Capture the cell that displays the provided text and extract its [X, Y] central coordinate. 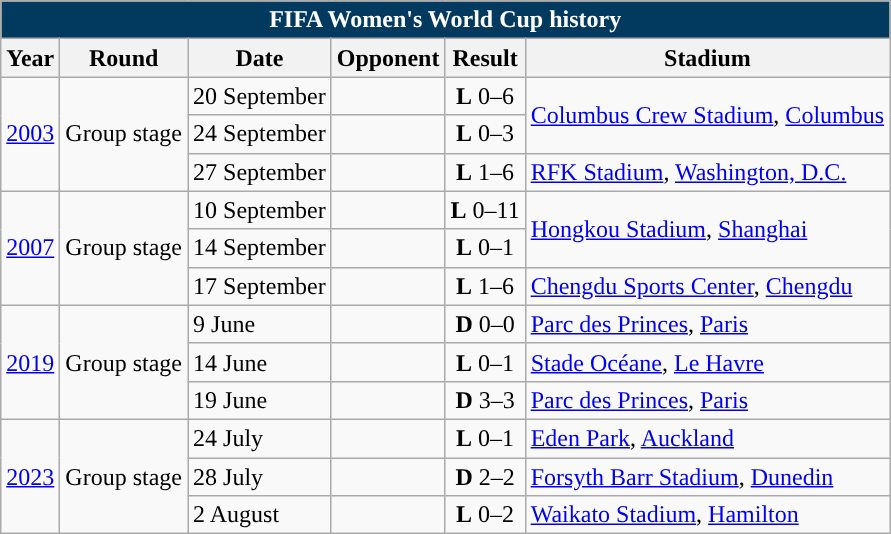
2003 [30, 134]
Stadium [707, 58]
Hongkou Stadium, Shanghai [707, 229]
Columbus Crew Stadium, Columbus [707, 115]
L 0–3 [485, 134]
D 0–0 [485, 324]
24 July [260, 438]
10 September [260, 210]
20 September [260, 96]
Year [30, 58]
2023 [30, 476]
Date [260, 58]
Eden Park, Auckland [707, 438]
L 0–11 [485, 210]
2 August [260, 515]
RFK Stadium, Washington, D.C. [707, 172]
FIFA Women's World Cup history [446, 20]
19 June [260, 400]
Result [485, 58]
24 September [260, 134]
L 0–2 [485, 515]
17 September [260, 286]
2007 [30, 248]
D 3–3 [485, 400]
27 September [260, 172]
9 June [260, 324]
Stade Océane, Le Havre [707, 362]
Forsyth Barr Stadium, Dunedin [707, 477]
Waikato Stadium, Hamilton [707, 515]
2019 [30, 362]
Chengdu Sports Center, Chengdu [707, 286]
Round [124, 58]
14 June [260, 362]
L 0–6 [485, 96]
Opponent [388, 58]
14 September [260, 248]
28 July [260, 477]
D 2–2 [485, 477]
